Identify which cell holds the provided text, then report its [X, Y] central coordinate. 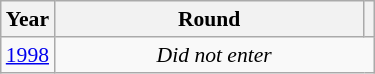
Round [209, 19]
Did not enter [214, 55]
Year [28, 19]
1998 [28, 55]
